Identify which cell holds the provided text, then report its [x, y] central coordinate. 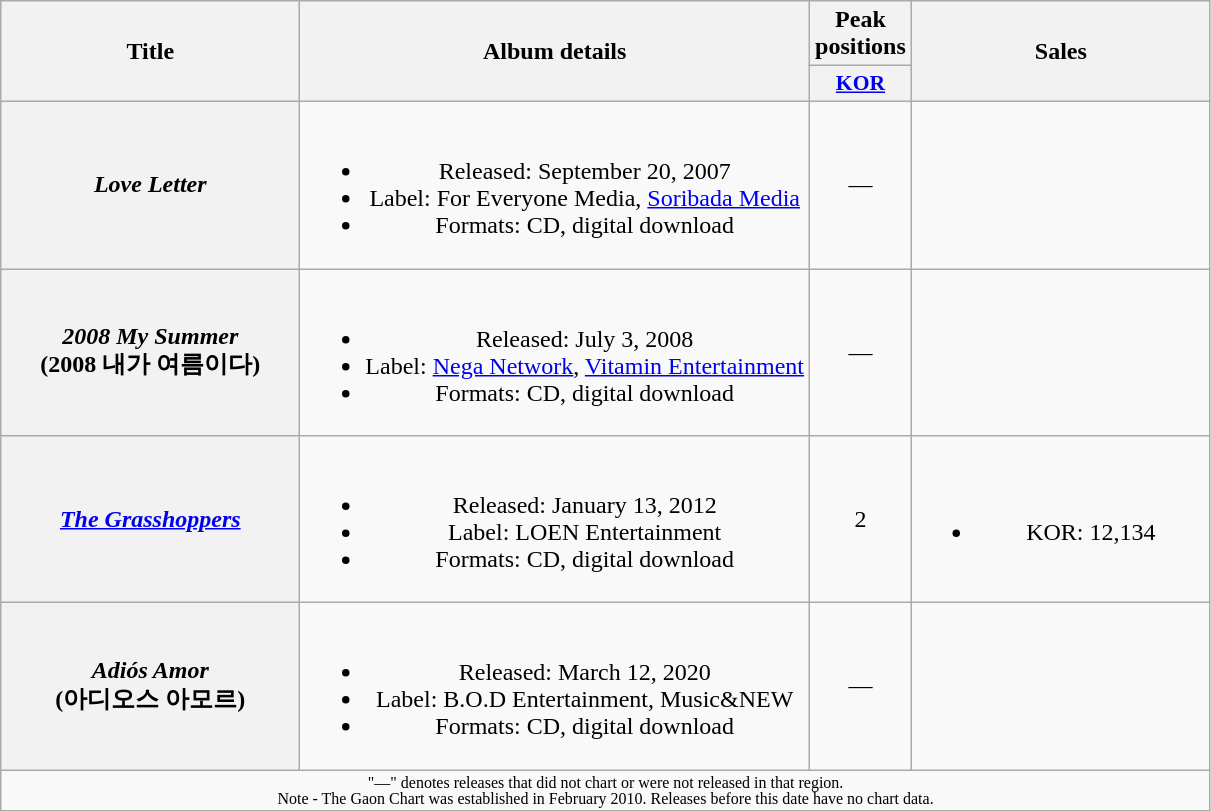
Released: July 3, 2008Label: Nega Network, Vitamin EntertainmentFormats: CD, digital download [555, 352]
Title [150, 52]
The Grasshoppers [150, 520]
Released: September 20, 2007Label: For Everyone Media, Soribada MediaFormats: CD, digital download [555, 184]
KOR: 12,134 [1060, 520]
Adiós Amor (아디오스 아모르) [150, 686]
Sales [1060, 52]
Released: March 12, 2020Label: B.O.D Entertainment, Music&NEWFormats: CD, digital download [555, 686]
2008 My Summer (2008 내가 여름이다) [150, 352]
Love Letter [150, 184]
Peak positions [861, 34]
Released: January 13, 2012Label: LOEN EntertainmentFormats: CD, digital download [555, 520]
KOR [861, 84]
2 [861, 520]
Album details [555, 52]
